Find where the given text appears and provide that cell's center as [x, y] coordinate. 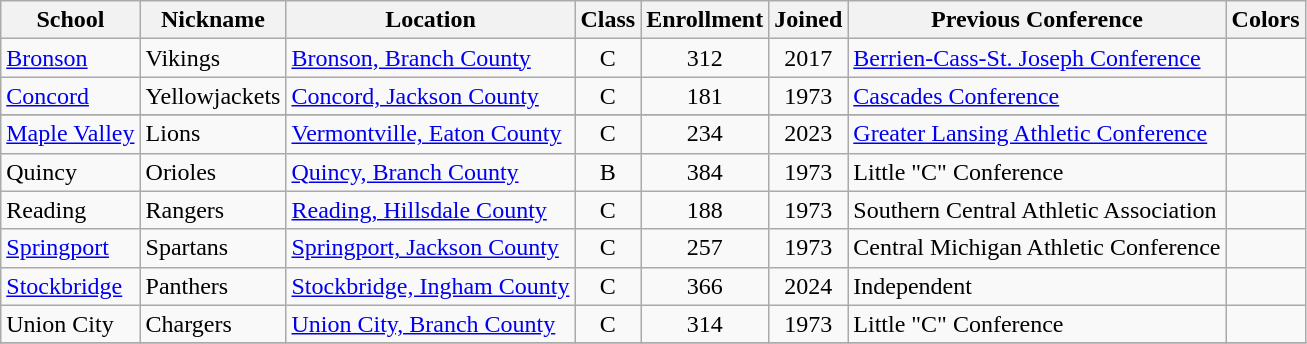
366 [705, 286]
Cascades Conference [1037, 96]
Quincy, Branch County [430, 172]
Bronson, Branch County [430, 58]
School [70, 20]
Independent [1037, 286]
Joined [808, 20]
Union City [70, 324]
Vikings [213, 58]
Chargers [213, 324]
312 [705, 58]
Berrien-Cass-St. Joseph Conference [1037, 58]
Greater Lansing Athletic Conference [1037, 134]
Panthers [213, 286]
2024 [808, 286]
Vermontville, Eaton County [430, 134]
Reading, Hillsdale County [430, 210]
188 [705, 210]
Class [608, 20]
Central Michigan Athletic Conference [1037, 248]
Springport [70, 248]
Nickname [213, 20]
Stockbridge, Ingham County [430, 286]
B [608, 172]
314 [705, 324]
Location [430, 20]
Spartans [213, 248]
Colors [1266, 20]
257 [705, 248]
384 [705, 172]
Southern Central Athletic Association [1037, 210]
Concord [70, 96]
Previous Conference [1037, 20]
2017 [808, 58]
Orioles [213, 172]
Stockbridge [70, 286]
Springport, Jackson County [430, 248]
Rangers [213, 210]
Concord, Jackson County [430, 96]
Reading [70, 210]
234 [705, 134]
Maple Valley [70, 134]
Quincy [70, 172]
Union City, Branch County [430, 324]
Bronson [70, 58]
Enrollment [705, 20]
Lions [213, 134]
2023 [808, 134]
Yellowjackets [213, 96]
181 [705, 96]
